From the cell containing the given text, extract its center point as [X, Y] coordinate. 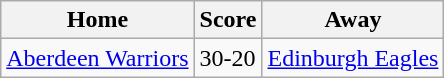
Away [353, 20]
Aberdeen Warriors [98, 58]
Home [98, 20]
30-20 [228, 58]
Edinburgh Eagles [353, 58]
Score [228, 20]
